Search for the cell housing the specified text and yield its (x, y) center coordinate. 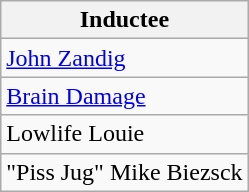
John Zandig (124, 58)
Lowlife Louie (124, 134)
"Piss Jug" Mike Biezsck (124, 172)
Inductee (124, 20)
Brain Damage (124, 96)
